Find where the given text appears and provide that cell's center as [x, y] coordinate. 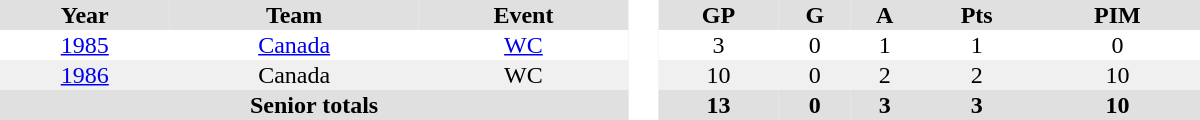
Event [524, 15]
G [815, 15]
GP [718, 15]
Year [85, 15]
PIM [1118, 15]
A [885, 15]
13 [718, 105]
Senior totals [314, 105]
Pts [976, 15]
1985 [85, 45]
Team [294, 15]
1986 [85, 75]
